Search for the cell housing the specified text and yield its [x, y] center coordinate. 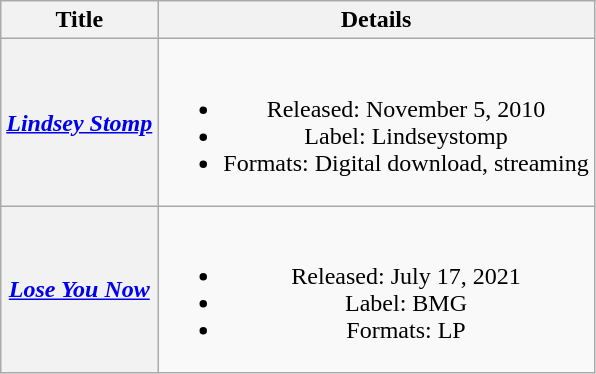
Released: November 5, 2010Label: LindseystompFormats: Digital download, streaming [376, 122]
Released: July 17, 2021Label: BMGFormats: LP [376, 290]
Details [376, 20]
Title [80, 20]
Lindsey Stomp [80, 122]
Lose You Now [80, 290]
